Determine the (X, Y) coordinate at the center of the cell enclosing the given text.  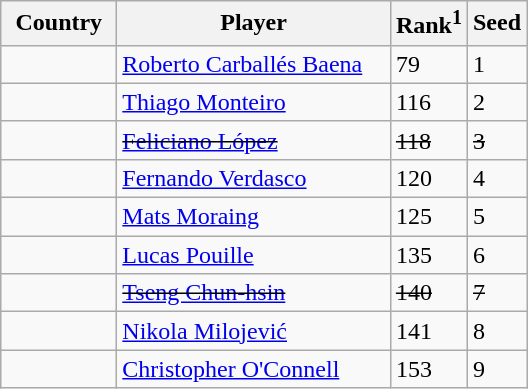
79 (428, 64)
Seed (496, 24)
Christopher O'Connell (254, 369)
125 (428, 217)
135 (428, 255)
141 (428, 331)
120 (428, 178)
Player (254, 24)
6 (496, 255)
Country (59, 24)
153 (428, 369)
140 (428, 293)
Nikola Milojević (254, 331)
9 (496, 369)
Mats Moraing (254, 217)
8 (496, 331)
Tseng Chun-hsin (254, 293)
116 (428, 102)
Fernando Verdasco (254, 178)
4 (496, 178)
Rank1 (428, 24)
Thiago Monteiro (254, 102)
5 (496, 217)
2 (496, 102)
3 (496, 140)
Roberto Carballés Baena (254, 64)
118 (428, 140)
Feliciano López (254, 140)
7 (496, 293)
Lucas Pouille (254, 255)
1 (496, 64)
